Provide the [x, y] coordinate of the cell's center where the given text is located.  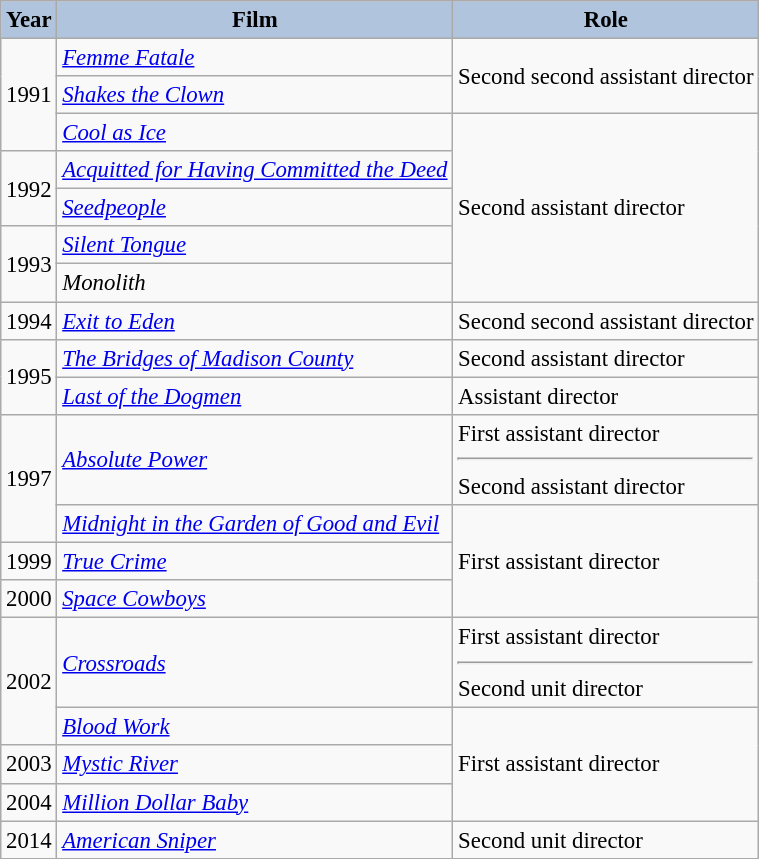
2000 [29, 599]
Blood Work [255, 727]
Assistant director [606, 396]
Seedpeople [255, 208]
Absolute Power [255, 459]
1995 [29, 376]
First assistant directorSecond assistant director [606, 459]
First assistant directorSecond unit director [606, 663]
Monolith [255, 283]
Film [255, 20]
Crossroads [255, 663]
1999 [29, 561]
Last of the Dogmen [255, 396]
Million Dollar Baby [255, 802]
True Crime [255, 561]
Acquitted for Having Committed the Deed [255, 170]
1993 [29, 264]
Cool as Ice [255, 133]
Space Cowboys [255, 599]
1994 [29, 321]
Year [29, 20]
2002 [29, 682]
Shakes the Clown [255, 95]
1991 [29, 96]
2003 [29, 765]
The Bridges of Madison County [255, 358]
Femme Fatale [255, 58]
2014 [29, 840]
1997 [29, 478]
2004 [29, 802]
Exit to Eden [255, 321]
Midnight in the Garden of Good and Evil [255, 524]
Silent Tongue [255, 245]
Mystic River [255, 765]
1992 [29, 188]
Second unit director [606, 840]
Role [606, 20]
American Sniper [255, 840]
